Provide the [X, Y] coordinate of the cell's center where the given text is located.  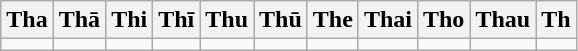
The [332, 20]
Thā [79, 20]
Thi [130, 20]
Tha [27, 20]
Thu [227, 20]
Th [556, 20]
Tho [443, 20]
Thau [503, 20]
Thai [388, 20]
Thī [176, 20]
Thū [281, 20]
